Pinpoint the cell where the given text exists, returning its (X, Y) midpoint coordinate. 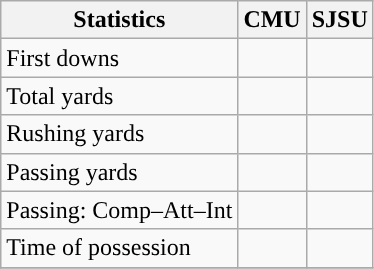
Total yards (120, 96)
Statistics (120, 20)
Time of possession (120, 248)
SJSU (340, 20)
Passing: Comp–Att–Int (120, 210)
First downs (120, 58)
Rushing yards (120, 134)
CMU (272, 20)
Passing yards (120, 172)
